Determine the (x, y) coordinate at the center of the cell enclosing the given text.  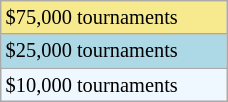
$10,000 tournaments (114, 85)
$75,000 tournaments (114, 17)
$25,000 tournaments (114, 51)
